Pinpoint the cell where the given text exists, returning its (x, y) midpoint coordinate. 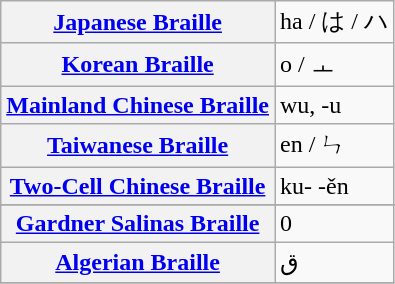
wu, -u (334, 105)
en / ㄣ (334, 146)
Gardner Salinas Braille (138, 224)
0 (334, 224)
Korean Braille (138, 64)
Taiwanese Braille (138, 146)
Algerian Braille (138, 263)
ق ‎ (334, 263)
ha / は / ハ (334, 22)
o / ㅗ (334, 64)
Japanese Braille (138, 22)
ku- -ěn (334, 185)
Mainland Chinese Braille (138, 105)
Two-Cell Chinese Braille (138, 185)
